From the cell containing the given text, extract its center point as [x, y] coordinate. 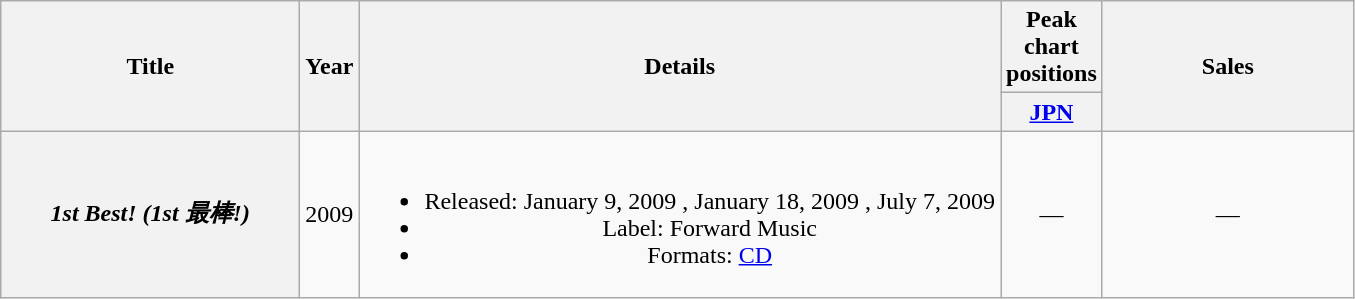
Released: January 9, 2009 , January 18, 2009 , July 7, 2009 Label: Forward MusicFormats: CD [680, 214]
JPN [1052, 112]
Sales [1228, 66]
Peak chart positions [1052, 47]
Title [150, 66]
Details [680, 66]
Year [330, 66]
1st Best! (1st 最棒!) [150, 214]
2009 [330, 214]
